For the text-containing cell, return its midpoint in (X, Y) coordinate format. 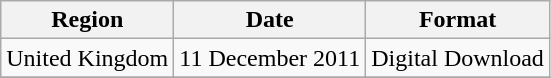
Digital Download (458, 58)
Date (270, 20)
Region (88, 20)
Format (458, 20)
11 December 2011 (270, 58)
United Kingdom (88, 58)
